Identify which cell holds the provided text, then report its [X, Y] central coordinate. 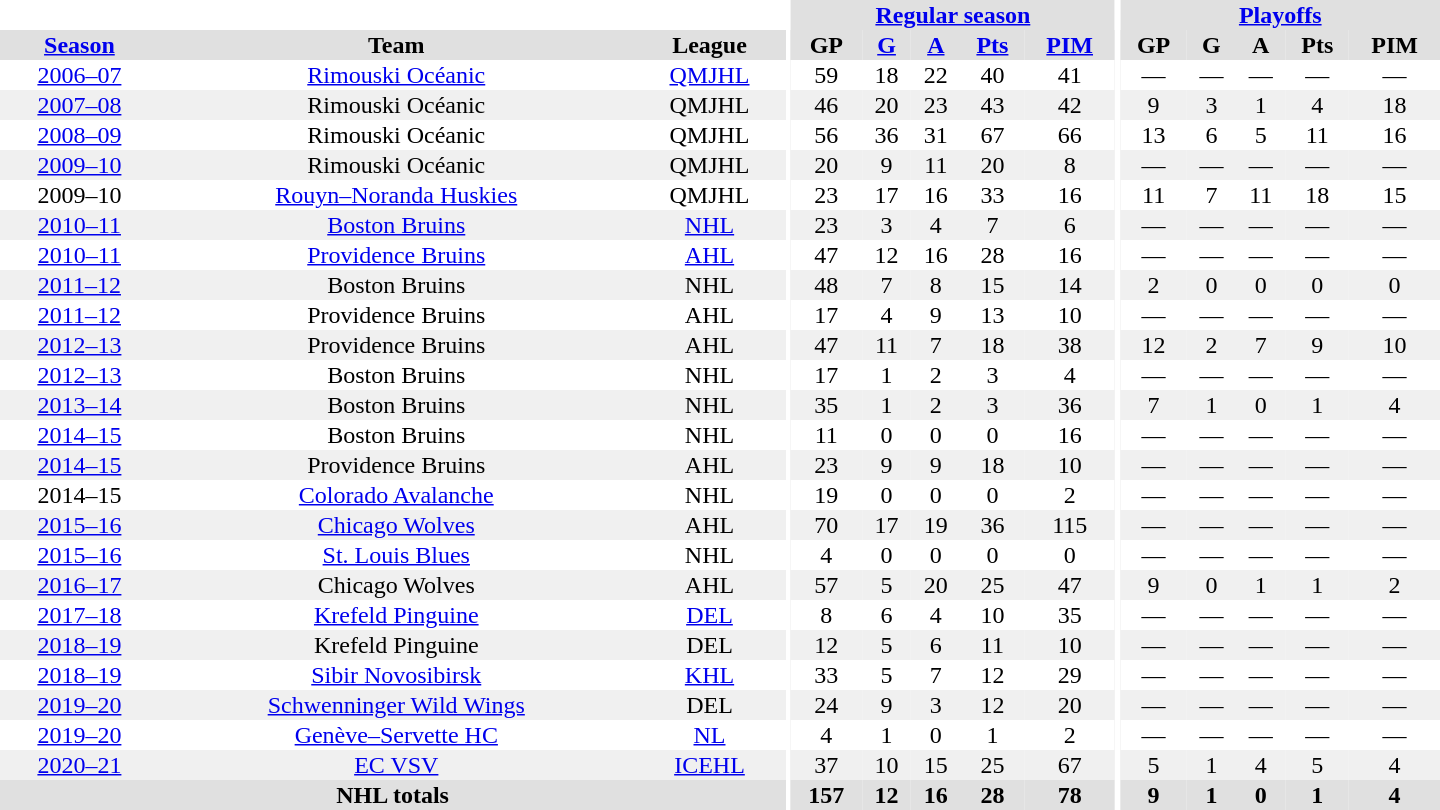
31 [936, 135]
48 [826, 285]
2006–07 [80, 75]
59 [826, 75]
Sibir Novosibirsk [396, 675]
70 [826, 525]
EC VSV [396, 765]
Rouyn–Noranda Huskies [396, 195]
2008–09 [80, 135]
115 [1070, 525]
Colorado Avalanche [396, 495]
Season [80, 45]
57 [826, 585]
2020–21 [80, 765]
37 [826, 765]
2017–18 [80, 615]
42 [1070, 105]
Playoffs [1280, 15]
NHL totals [392, 795]
Schwenninger Wild Wings [396, 705]
Genève–Servette HC [396, 735]
43 [992, 105]
NL [710, 735]
78 [1070, 795]
38 [1070, 345]
Regular season [953, 15]
League [710, 45]
41 [1070, 75]
66 [1070, 135]
24 [826, 705]
2007–08 [80, 105]
St. Louis Blues [396, 555]
2013–14 [80, 405]
2016–17 [80, 585]
KHL [710, 675]
Team [396, 45]
56 [826, 135]
157 [826, 795]
46 [826, 105]
40 [992, 75]
29 [1070, 675]
14 [1070, 285]
22 [936, 75]
ICEHL [710, 765]
